Return the (x, y) coordinate for the center point of the cell that contains the specified text.  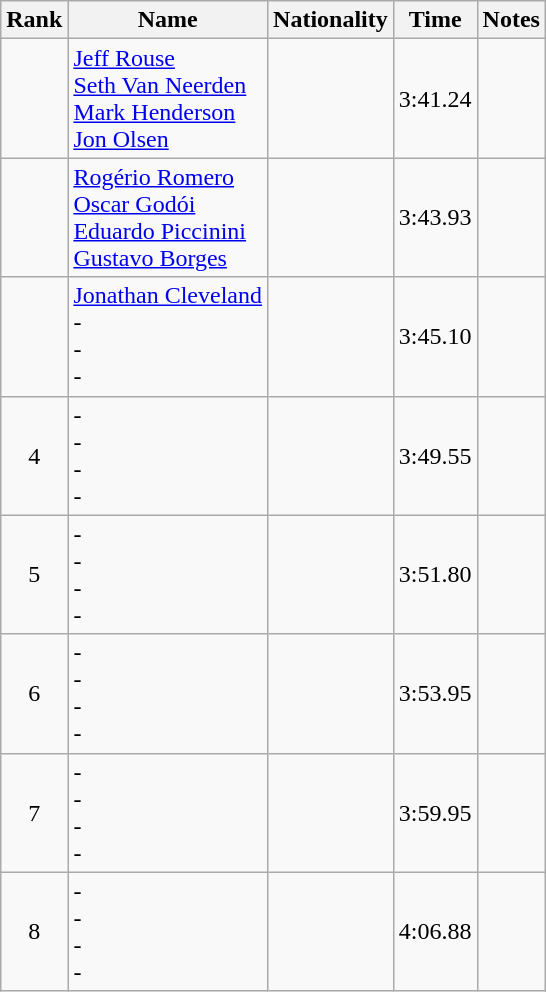
5 (34, 574)
Time (435, 20)
8 (34, 932)
7 (34, 812)
3:41.24 (435, 98)
3:49.55 (435, 456)
Rogério Romero Oscar Godói Eduardo Piccinini Gustavo Borges (168, 218)
3:43.93 (435, 218)
4 (34, 456)
6 (34, 694)
3:45.10 (435, 336)
Nationality (331, 20)
Rank (34, 20)
4:06.88 (435, 932)
3:51.80 (435, 574)
Notes (511, 20)
Jonathan Cleveland - - - (168, 336)
Name (168, 20)
3:53.95 (435, 694)
3:59.95 (435, 812)
Jeff Rouse Seth Van Neerden Mark Henderson Jon Olsen (168, 98)
